Search for the cell housing the specified text and yield its (x, y) center coordinate. 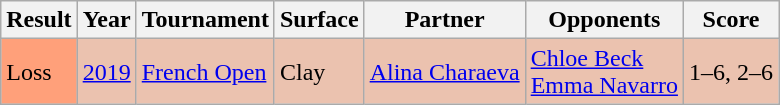
Surface (319, 20)
Year (106, 20)
Chloe Beck Emma Navarro (604, 72)
Result (39, 20)
2019 (106, 72)
Score (730, 20)
Tournament (205, 20)
1–6, 2–6 (730, 72)
Loss (39, 72)
Opponents (604, 20)
French Open (205, 72)
Clay (319, 72)
Alina Charaeva (444, 72)
Partner (444, 20)
